Find where the given text appears and provide that cell's center as [X, Y] coordinate. 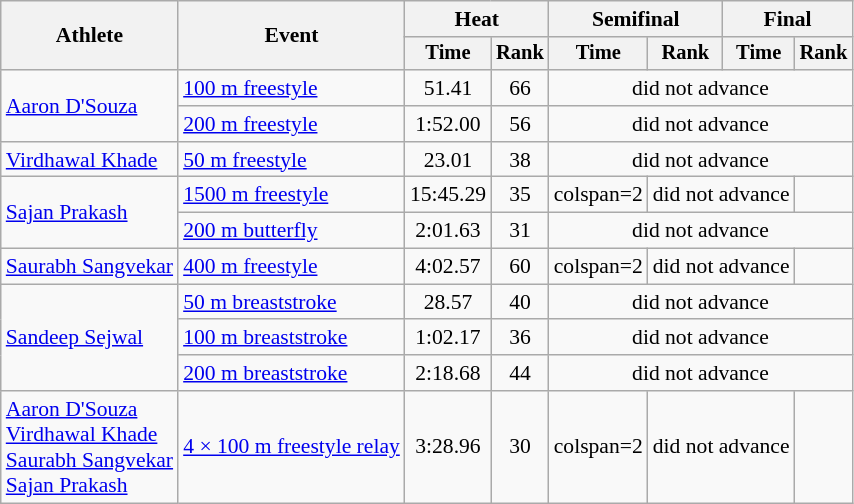
60 [520, 267]
40 [520, 302]
36 [520, 338]
66 [520, 88]
400 m freestyle [292, 267]
3:28.96 [448, 447]
Heat [477, 19]
1:02.17 [448, 338]
35 [520, 195]
100 m freestyle [292, 88]
Semifinal [636, 19]
2:18.68 [448, 373]
28.57 [448, 302]
100 m breaststroke [292, 338]
38 [520, 160]
51.41 [448, 88]
23.01 [448, 160]
200 m freestyle [292, 124]
Athlete [90, 36]
Event [292, 36]
Sandeep Sejwal [90, 338]
200 m butterfly [292, 231]
Final [788, 19]
4 × 100 m freestyle relay [292, 447]
56 [520, 124]
4:02.57 [448, 267]
31 [520, 231]
Aaron D'SouzaVirdhawal KhadeSaurabh SangvekarSajan Prakash [90, 447]
200 m breaststroke [292, 373]
Aaron D'Souza [90, 106]
2:01.63 [448, 231]
Saurabh Sangvekar [90, 267]
1500 m freestyle [292, 195]
1:52.00 [448, 124]
30 [520, 447]
44 [520, 373]
Virdhawal Khade [90, 160]
15:45.29 [448, 195]
Sajan Prakash [90, 212]
50 m freestyle [292, 160]
50 m breaststroke [292, 302]
